Extract the (X, Y) coordinate from the center of the cell holding the provided text.  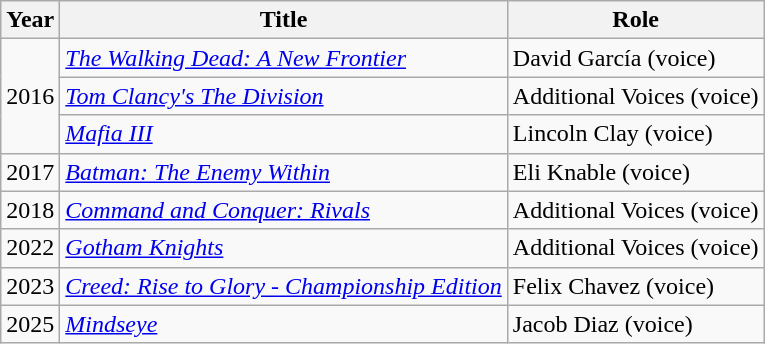
Command and Conquer: Rivals (284, 210)
Jacob Diaz (voice) (636, 324)
Creed: Rise to Glory - Championship Edition (284, 286)
Title (284, 20)
Felix Chavez (voice) (636, 286)
Eli Knable (voice) (636, 172)
2017 (30, 172)
Mafia III (284, 134)
Tom Clancy's The Division (284, 96)
2016 (30, 96)
David García (voice) (636, 58)
The Walking Dead: A New Frontier (284, 58)
Gotham Knights (284, 248)
2023 (30, 286)
Year (30, 20)
2018 (30, 210)
2025 (30, 324)
2022 (30, 248)
Role (636, 20)
Batman: The Enemy Within (284, 172)
Mindseye (284, 324)
Lincoln Clay (voice) (636, 134)
